Determine the (X, Y) coordinate at the center of the cell enclosing the given text.  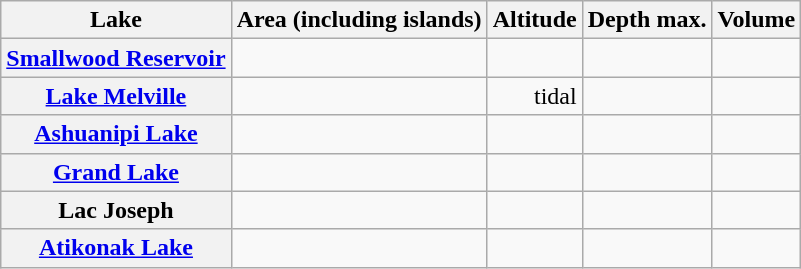
tidal (534, 96)
Volume (756, 20)
Grand Lake (116, 172)
Lac Joseph (116, 210)
Smallwood Reservoir (116, 58)
Ashuanipi Lake (116, 134)
Area (including islands) (359, 20)
Lake Melville (116, 96)
Altitude (534, 20)
Depth max. (647, 20)
Atikonak Lake (116, 248)
Lake (116, 20)
